Capture the cell that displays the provided text and extract its (X, Y) central coordinate. 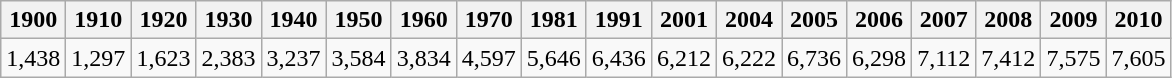
2004 (748, 20)
7,412 (1008, 58)
1991 (618, 20)
7,112 (944, 58)
2009 (1074, 20)
2,383 (228, 58)
3,834 (424, 58)
1940 (294, 20)
6,222 (748, 58)
1960 (424, 20)
3,584 (358, 58)
3,237 (294, 58)
6,298 (880, 58)
2005 (814, 20)
1930 (228, 20)
5,646 (554, 58)
7,575 (1074, 58)
1,438 (34, 58)
2010 (1138, 20)
2006 (880, 20)
6,436 (618, 58)
1,623 (164, 58)
1970 (488, 20)
1981 (554, 20)
1950 (358, 20)
6,212 (684, 58)
1,297 (98, 58)
6,736 (814, 58)
2001 (684, 20)
1910 (98, 20)
1900 (34, 20)
7,605 (1138, 58)
2007 (944, 20)
4,597 (488, 58)
1920 (164, 20)
2008 (1008, 20)
